Return [X, Y] of the center of cell containing provided text 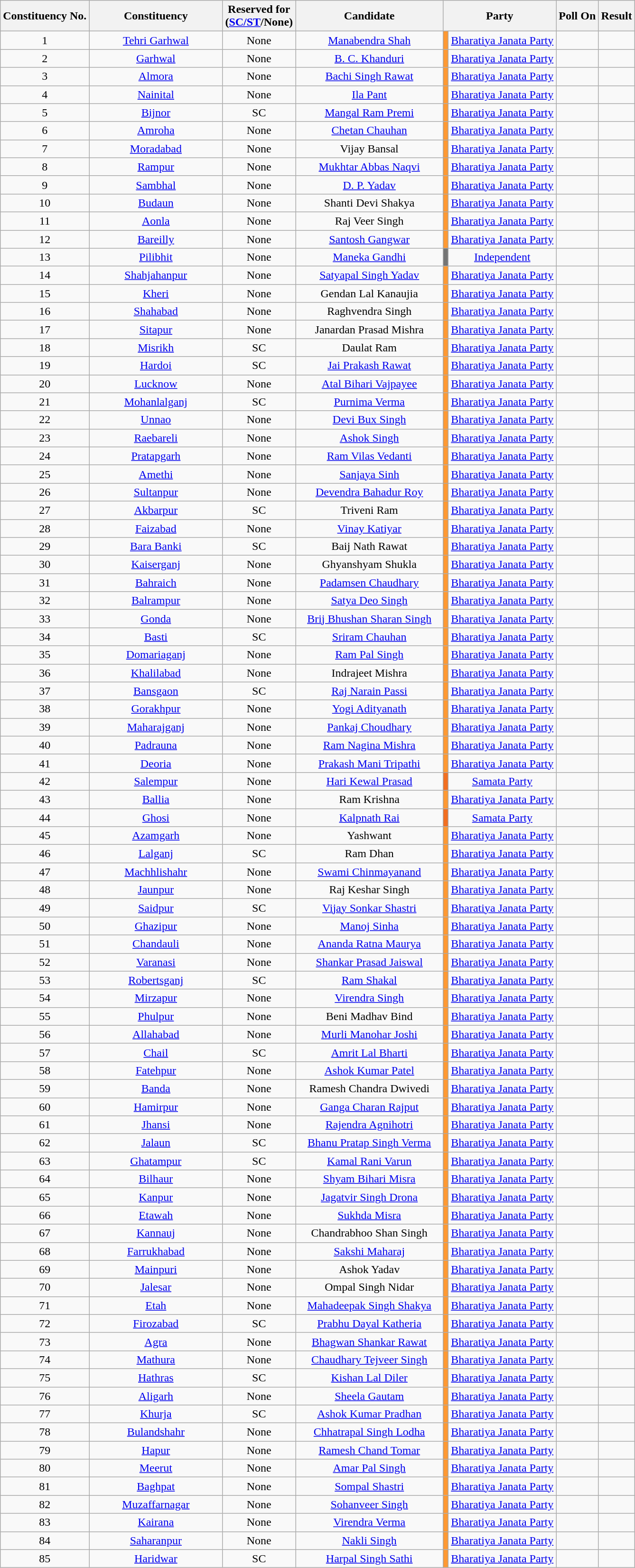
Daulat Ram [369, 348]
Prabhu Dayal Katheria [369, 1323]
1 [45, 40]
Bareilly [156, 239]
Vinay Katiyar [369, 529]
Yashwant [369, 836]
Ram Krishna [369, 799]
Pratapgarh [156, 456]
Rampur [156, 167]
23 [45, 438]
36 [45, 673]
Shahabad [156, 312]
Ramesh Chandra Dwivedi [369, 1088]
Jalesar [156, 1287]
Ghyanshyam Shukla [369, 565]
44 [45, 817]
34 [45, 637]
Manabendra Shah [369, 40]
Padrauna [156, 745]
Mohanlalganj [156, 402]
Domariaganj [156, 655]
Mahadeepak Singh Shakya [369, 1305]
74 [45, 1360]
73 [45, 1341]
85 [45, 1559]
83 [45, 1522]
Kanpur [156, 1197]
68 [45, 1251]
7 [45, 149]
8 [45, 167]
Constituency [156, 16]
Salempur [156, 781]
Sakshi Maharaj [369, 1251]
Sambhal [156, 185]
Farrukhabad [156, 1251]
Moradabad [156, 149]
60 [45, 1107]
Ghazipur [156, 926]
Kairana [156, 1522]
66 [45, 1215]
Hapur [156, 1450]
Ram Nagina Mishra [369, 745]
Muzaffarnagar [156, 1504]
Maharajganj [156, 727]
38 [45, 709]
Unnao [156, 420]
Triveni Ram [369, 510]
Bachi Singh Rawat [369, 76]
46 [45, 854]
Atal Bihari Vajpayee [369, 384]
3 [45, 76]
Santosh Gangwar [369, 239]
Bulandshahr [156, 1432]
Meerut [156, 1468]
Saidpur [156, 908]
55 [45, 1016]
29 [45, 547]
52 [45, 962]
64 [45, 1179]
Hamirpur [156, 1107]
Pilibhit [156, 257]
Sitapur [156, 330]
59 [45, 1088]
Chaudhary Tejveer Singh [369, 1360]
Jalaun [156, 1143]
76 [45, 1396]
6 [45, 131]
Sompal Shastri [369, 1486]
9 [45, 185]
19 [45, 366]
Chhatrapal Singh Lodha [369, 1432]
Jai Prakash Rawat [369, 366]
Ashok Kumar Patel [369, 1070]
50 [45, 926]
72 [45, 1323]
Vijay Sonkar Shastri [369, 908]
28 [45, 529]
63 [45, 1161]
Allahabad [156, 1034]
Bara Banki [156, 547]
Constituency No. [45, 16]
Swami Chinmayanand [369, 872]
Sohanveer Singh [369, 1504]
Kamal Rani Varun [369, 1161]
Faizabad [156, 529]
45 [45, 836]
17 [45, 330]
5 [45, 113]
Ghosi [156, 817]
Robertsganj [156, 980]
Chandrabhoo Shan Singh [369, 1233]
Ballia [156, 799]
21 [45, 402]
Rajendra Agnihotri [369, 1125]
58 [45, 1070]
Baij Nath Rawat [369, 547]
77 [45, 1414]
Amar Pal Singh [369, 1468]
78 [45, 1432]
39 [45, 727]
Hardoi [156, 366]
2 [45, 58]
Shahjahanpur [156, 275]
Gendan Lal Kanaujia [369, 293]
Ananda Ratna Maurya [369, 944]
Balrampur [156, 601]
25 [45, 474]
22 [45, 420]
57 [45, 1052]
62 [45, 1143]
Amroha [156, 131]
Budaun [156, 203]
26 [45, 492]
Jaunpur [156, 890]
Kannauj [156, 1233]
47 [45, 872]
48 [45, 890]
Raj Narain Passi [369, 691]
Beni Madhav Bind [369, 1016]
Virendra Singh [369, 998]
42 [45, 781]
35 [45, 655]
Bijnor [156, 113]
14 [45, 275]
Kalpnath Rai [369, 817]
Garhwal [156, 58]
Ompal Singh Nidar [369, 1287]
Akbarpur [156, 510]
Khalilabad [156, 673]
Bhanu Pratap Singh Verma [369, 1143]
Hathras [156, 1378]
41 [45, 763]
Tehri Garhwal [156, 40]
Hari Kewal Prasad [369, 781]
75 [45, 1378]
Misrikh [156, 348]
67 [45, 1233]
71 [45, 1305]
Raj Veer Singh [369, 221]
Mainpuri [156, 1269]
80 [45, 1468]
Aligarh [156, 1396]
Etah [156, 1305]
Ghatampur [156, 1161]
Chetan Chauhan [369, 131]
Khurja [156, 1414]
Jagatvir Singh Drona [369, 1197]
79 [45, 1450]
11 [45, 221]
Shankar Prasad Jaiswal [369, 962]
12 [45, 239]
B. C. Khanduri [369, 58]
Shyam Bihari Misra [369, 1179]
49 [45, 908]
18 [45, 348]
Firozabad [156, 1323]
Kishan Lal Diler [369, 1378]
Prakash Mani Tripathi [369, 763]
Raj Keshar Singh [369, 890]
Harpal Singh Sathi [369, 1559]
Maneka Gandhi [369, 257]
84 [45, 1540]
Ganga Charan Rajput [369, 1107]
10 [45, 203]
Lalganj [156, 854]
Amethi [156, 474]
Yogi Adityanath [369, 709]
D. P. Yadav [369, 185]
Phulpur [156, 1016]
82 [45, 1504]
Baghpat [156, 1486]
Raebareli [156, 438]
Almora [156, 76]
15 [45, 293]
Chandauli [156, 944]
Padamsen Chaudhary [369, 583]
37 [45, 691]
31 [45, 583]
Sultanpur [156, 492]
Ram Dhan [369, 854]
Basti [156, 637]
54 [45, 998]
16 [45, 312]
24 [45, 456]
Varanasi [156, 962]
Mangal Ram Premi [369, 113]
Murli Manohar Joshi [369, 1034]
33 [45, 619]
Banda [156, 1088]
Virendra Verma [369, 1522]
13 [45, 257]
Janardan Prasad Mishra [369, 330]
Kheri [156, 293]
61 [45, 1125]
32 [45, 601]
40 [45, 745]
Mirzapur [156, 998]
Aonla [156, 221]
Ila Pant [369, 94]
Independent [502, 257]
Sriram Chauhan [369, 637]
Azamgarh [156, 836]
Pankaj Choudhary [369, 727]
Brij Bhushan Sharan Singh [369, 619]
Satya Deo Singh [369, 601]
Machhlishahr [156, 872]
4 [45, 94]
Manoj Sinha [369, 926]
81 [45, 1486]
Agra [156, 1341]
Ram Pal Singh [369, 655]
Poll On [577, 16]
Jhansi [156, 1125]
Ram Vilas Vedanti [369, 456]
Ramesh Chand Tomar [369, 1450]
51 [45, 944]
Bilhaur [156, 1179]
Devi Bux Singh [369, 420]
Bahraich [156, 583]
Indrajeet Mishra [369, 673]
Sukhda Misra [369, 1215]
20 [45, 384]
Vijay Bansal [369, 149]
Bansgaon [156, 691]
Mukhtar Abbas Naqvi [369, 167]
56 [45, 1034]
Bhagwan Shankar Rawat [369, 1341]
Nainital [156, 94]
Chail [156, 1052]
Sheela Gautam [369, 1396]
Ashok Kumar Pradhan [369, 1414]
69 [45, 1269]
Mathura [156, 1360]
Devendra Bahadur Roy [369, 492]
70 [45, 1287]
Etawah [156, 1215]
Lucknow [156, 384]
Reserved for(SC/ST/None) [259, 16]
30 [45, 565]
53 [45, 980]
Saharanpur [156, 1540]
43 [45, 799]
Party [500, 16]
Fatehpur [156, 1070]
Candidate [369, 16]
Result [616, 16]
Haridwar [156, 1559]
Gorakhpur [156, 709]
Purnima Verma [369, 402]
Ashok Singh [369, 438]
65 [45, 1197]
Ram Shakal [369, 980]
Amrit Lal Bharti [369, 1052]
Sanjaya Sinh [369, 474]
Satyapal Singh Yadav [369, 275]
Kaiserganj [156, 565]
Shanti Devi Shakya [369, 203]
Nakli Singh [369, 1540]
Raghvendra Singh [369, 312]
Ashok Yadav [369, 1269]
27 [45, 510]
Gonda [156, 619]
Deoria [156, 763]
